Detect which cell encompasses the target text, then output its [x, y] center coordinate. 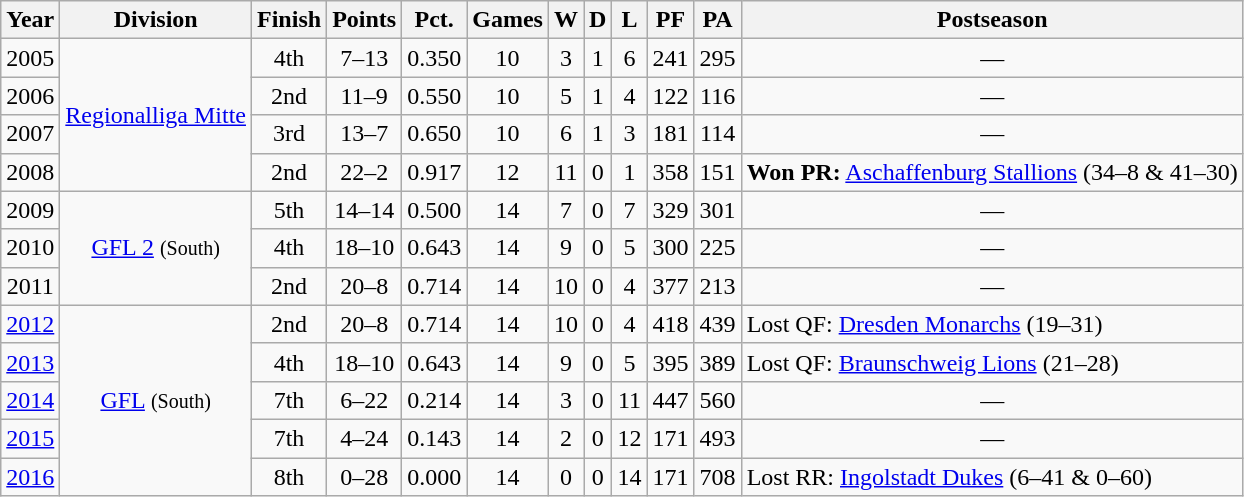
GFL 2 (South) [156, 248]
L [630, 20]
PF [670, 20]
2015 [30, 438]
493 [718, 438]
GFL (South) [156, 400]
358 [670, 172]
PA [718, 20]
181 [670, 134]
225 [718, 248]
418 [670, 324]
2009 [30, 210]
389 [718, 362]
0.143 [434, 438]
2007 [30, 134]
2006 [30, 96]
D [598, 20]
295 [718, 58]
5th [290, 210]
708 [718, 477]
241 [670, 58]
439 [718, 324]
0.000 [434, 477]
114 [718, 134]
7–13 [364, 58]
22–2 [364, 172]
377 [670, 286]
4–24 [364, 438]
Points [364, 20]
122 [670, 96]
Lost QF: Dresden Monarchs (19–31) [992, 324]
13–7 [364, 134]
0.500 [434, 210]
8th [290, 477]
Pct. [434, 20]
213 [718, 286]
2005 [30, 58]
Won PR: Aschaffenburg Stallions (34–8 & 41–30) [992, 172]
300 [670, 248]
14–14 [364, 210]
2010 [30, 248]
395 [670, 362]
Division [156, 20]
447 [670, 400]
Year [30, 20]
2008 [30, 172]
151 [718, 172]
0.650 [434, 134]
11–9 [364, 96]
2011 [30, 286]
6–22 [364, 400]
2 [566, 438]
116 [718, 96]
301 [718, 210]
0–28 [364, 477]
2013 [30, 362]
329 [670, 210]
2016 [30, 477]
Regionalliga Mitte [156, 115]
560 [718, 400]
Finish [290, 20]
0.214 [434, 400]
Lost RR: Ingolstadt Dukes (6–41 & 0–60) [992, 477]
Lost QF: Braunschweig Lions (21–28) [992, 362]
3rd [290, 134]
0.917 [434, 172]
2014 [30, 400]
2012 [30, 324]
W [566, 20]
0.350 [434, 58]
0.550 [434, 96]
Postseason [992, 20]
Games [508, 20]
